Detect which cell encompasses the target text, then output its (x, y) center coordinate. 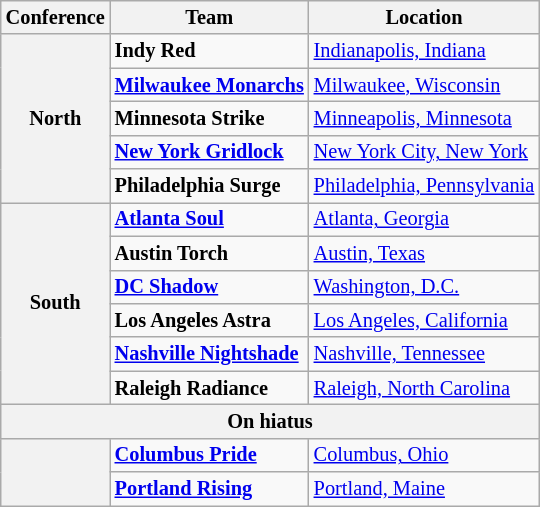
New York City, New York (424, 152)
Location (424, 17)
On hiatus (270, 421)
Portland Rising (210, 489)
Conference (56, 17)
Portland, Maine (424, 489)
Los Angeles, California (424, 320)
Nashville Nightshade (210, 354)
Austin Torch (210, 253)
Team (210, 17)
Milwaukee, Wisconsin (424, 85)
Atlanta, Georgia (424, 219)
Philadelphia, Pennsylvania (424, 186)
South (56, 303)
Indianapolis, Indiana (424, 51)
Raleigh, North Carolina (424, 388)
New York Gridlock (210, 152)
Columbus Pride (210, 455)
Washington, D.C. (424, 287)
Los Angeles Astra (210, 320)
Columbus, Ohio (424, 455)
Minneapolis, Minnesota (424, 118)
North (56, 118)
Philadelphia Surge (210, 186)
Atlanta Soul (210, 219)
Nashville, Tennessee (424, 354)
DC Shadow (210, 287)
Minnesota Strike (210, 118)
Milwaukee Monarchs (210, 85)
Austin, Texas (424, 253)
Raleigh Radiance (210, 388)
Indy Red (210, 51)
